Determine the [X, Y] coordinate at the center of the cell enclosing the given text.  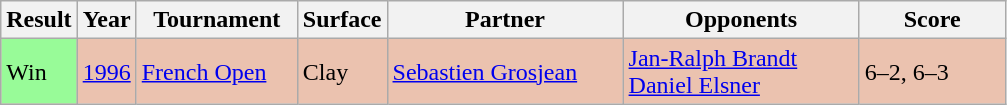
Year [106, 20]
Opponents [741, 20]
Clay [342, 72]
Win [39, 72]
Sebastien Grosjean [505, 72]
Jan-Ralph Brandt Daniel Elsner [741, 72]
1996 [106, 72]
French Open [216, 72]
Score [932, 20]
Partner [505, 20]
6–2, 6–3 [932, 72]
Surface [342, 20]
Tournament [216, 20]
Result [39, 20]
